Scan for the cell matching the given text and deliver its (X, Y) coordinate at center. 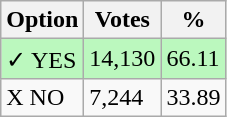
7,244 (122, 97)
33.89 (194, 97)
✓ YES (42, 59)
Votes (122, 20)
Option (42, 20)
14,130 (122, 59)
% (194, 20)
66.11 (194, 59)
X NO (42, 97)
